Extract the (x, y) coordinate from the center of the cell holding the provided text.  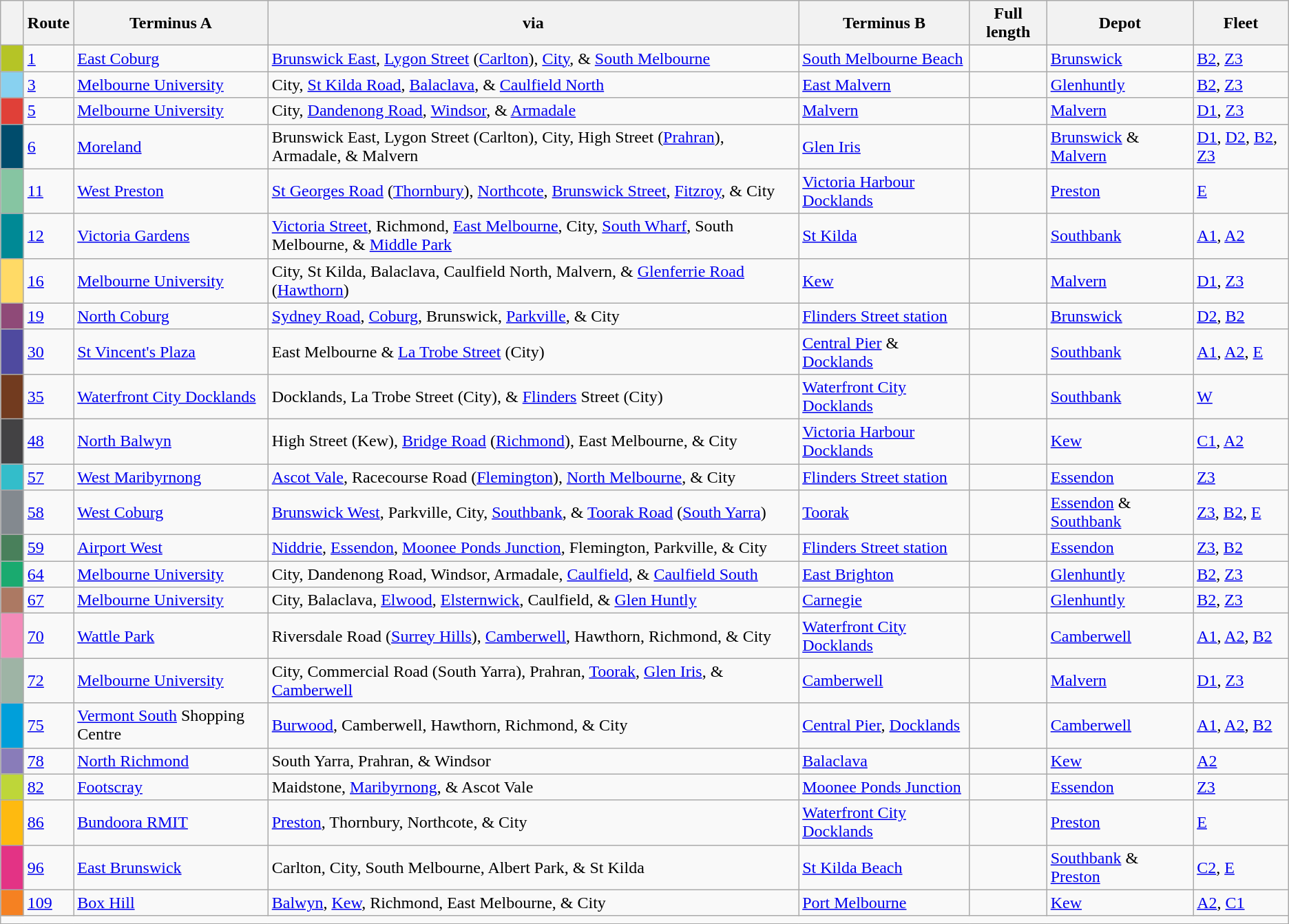
Preston, Thornbury, Northcote, & City (533, 822)
C1, A2 (1241, 441)
Riversdale Road (Surrey Hills), Camberwell, Hawthorn, Richmond, & City (533, 636)
Essendon & Southbank (1120, 512)
Brunswick & Malvern (1120, 146)
W (1241, 397)
A1, A2, E (1241, 351)
Ascot Vale, Racecourse Road (Flemington), North Melbourne, & City (533, 477)
5 (48, 111)
Victoria Street, Richmond, East Melbourne, City, South Wharf, South Melbourne, & Middle Park (533, 235)
Carlton, City, South Melbourne, Albert Park, & St Kilda (533, 868)
35 (48, 397)
City, Dandenong Road, Windsor, Armadale, Caulfield, & Caulfield South (533, 574)
12 (48, 235)
64 (48, 574)
D2, B2 (1241, 316)
South Yarra, Prahran, & Windsor (533, 761)
19 (48, 316)
6 (48, 146)
67 (48, 600)
Route (48, 23)
Central Pier & Docklands (884, 351)
Balaclava (884, 761)
Z3, B2, E (1241, 512)
1 (48, 59)
75 (48, 726)
East Brighton (884, 574)
St Kilda Beach (884, 868)
Airport West (171, 548)
30 (48, 351)
Port Melbourne (884, 903)
16 (48, 281)
Niddrie, Essendon, Moonee Ponds Junction, Flemington, Parkville, & City (533, 548)
Brunswick East, Lygon Street (Carlton), City, High Street (Prahran), Armadale, & Malvern (533, 146)
Fleet (1241, 23)
96 (48, 868)
Bundoora RMIT (171, 822)
West Maribyrnong (171, 477)
109 (48, 903)
Brunswick West, Parkville, City, Southbank, & Toorak Road (South Yarra) (533, 512)
North Balwyn (171, 441)
C2, E (1241, 868)
Maidstone, Maribyrnong, & Ascot Vale (533, 787)
Moonee Ponds Junction (884, 787)
City, Dandenong Road, Windsor, & Armadale (533, 111)
City, Commercial Road (South Yarra), Prahran, Toorak, Glen Iris, & Camberwell (533, 680)
Balwyn, Kew, Richmond, East Melbourne, & City (533, 903)
78 (48, 761)
High Street (Kew), Bridge Road (Richmond), East Melbourne, & City (533, 441)
Carnegie (884, 600)
East Melbourne & La Trobe Street (City) (533, 351)
86 (48, 822)
South Melbourne Beach (884, 59)
West Coburg (171, 512)
Wattle Park (171, 636)
Box Hill (171, 903)
St Vincent's Plaza (171, 351)
Sydney Road, Coburg, Brunswick, Parkville, & City (533, 316)
A2 (1241, 761)
3 (48, 85)
Vermont South Shopping Centre (171, 726)
Toorak (884, 512)
Depot (1120, 23)
West Preston (171, 191)
72 (48, 680)
Victoria Gardens (171, 235)
58 (48, 512)
East Coburg (171, 59)
Brunswick East, Lygon Street (Carlton), City, & South Melbourne (533, 59)
D1, D2, B2, Z3 (1241, 146)
Terminus A (171, 23)
City, Balaclava, Elwood, Elsternwick, Caulfield, & Glen Huntly (533, 600)
Glen Iris (884, 146)
70 (48, 636)
St Kilda (884, 235)
Burwood, Camberwell, Hawthorn, Richmond, & City (533, 726)
Docklands, La Trobe Street (City), & Flinders Street (City) (533, 397)
A1, A2 (1241, 235)
East Malvern (884, 85)
via (533, 23)
Southbank & Preston (1120, 868)
57 (48, 477)
Terminus B (884, 23)
City, St Kilda, Balaclava, Caulfield North, Malvern, & Glenferrie Road (Hawthorn) (533, 281)
Z3, B2 (1241, 548)
City, St Kilda Road, Balaclava, & Caulfield North (533, 85)
59 (48, 548)
Moreland (171, 146)
Full length (1008, 23)
East Brunswick (171, 868)
Central Pier, Docklands (884, 726)
North Coburg (171, 316)
Footscray (171, 787)
82 (48, 787)
48 (48, 441)
North Richmond (171, 761)
St Georges Road (Thornbury), Northcote, Brunswick Street, Fitzroy, & City (533, 191)
11 (48, 191)
A2, C1 (1241, 903)
